Locate the cell with the specified text and output its [x, y] center coordinate. 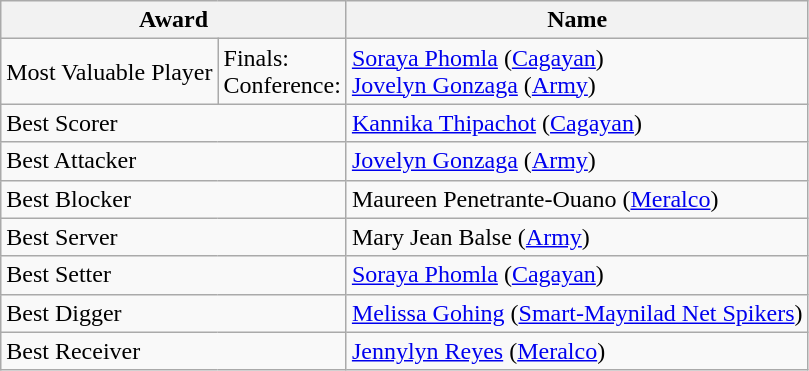
Soraya Phomla (Cagayan) [577, 275]
Jovelyn Gonzaga (Army) [577, 161]
Soraya Phomla (Cagayan) Jovelyn Gonzaga (Army) [577, 72]
Best Server [174, 237]
Best Receiver [174, 351]
Melissa Gohing (Smart-Maynilad Net Spikers) [577, 313]
Best Digger [174, 313]
Mary Jean Balse (Army) [577, 237]
Most Valuable Player [110, 72]
Best Setter [174, 275]
Best Scorer [174, 123]
Award [174, 20]
Jennylyn Reyes (Meralco) [577, 351]
Best Attacker [174, 161]
Best Blocker [174, 199]
Maureen Penetrante-Ouano (Meralco) [577, 199]
Kannika Thipachot (Cagayan) [577, 123]
Name [577, 20]
Finals:Conference: [282, 72]
